For the text-containing cell, return its midpoint in (X, Y) coordinate format. 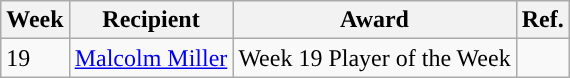
Recipient (151, 20)
Award (374, 20)
Week (35, 20)
Week 19 Player of the Week (374, 58)
Ref. (542, 20)
Malcolm Miller (151, 58)
19 (35, 58)
